Find where the given text appears and provide that cell's center as [X, Y] coordinate. 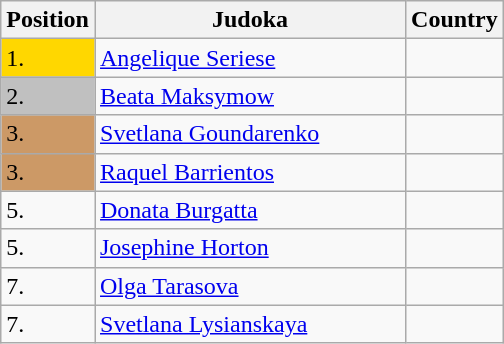
2. [48, 96]
Beata Maksymow [250, 96]
Svetlana Goundarenko [250, 134]
Country [455, 20]
Olga Tarasova [250, 286]
Svetlana Lysianskaya [250, 324]
Judoka [250, 20]
Josephine Horton [250, 248]
1. [48, 58]
Angelique Seriese [250, 58]
Donata Burgatta [250, 210]
Position [48, 20]
Raquel Barrientos [250, 172]
